Provide the (x, y) coordinate of the cell's center where the given text is located.  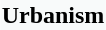
Urbanism (53, 15)
